Detect which cell encompasses the target text, then output its (X, Y) center coordinate. 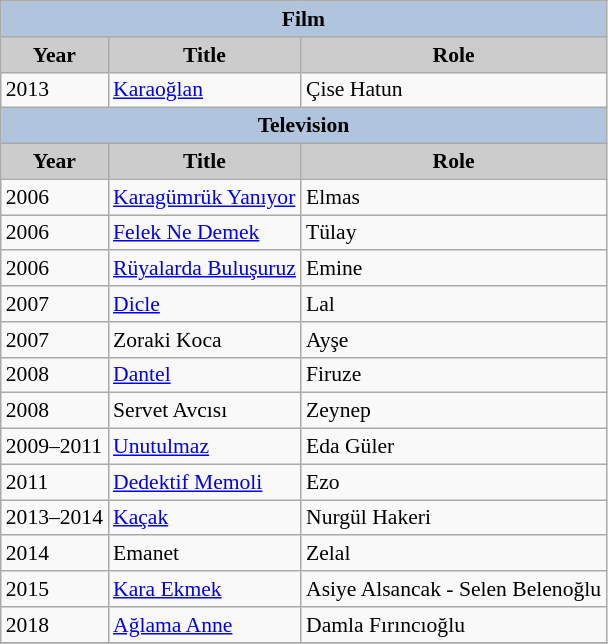
2014 (54, 554)
Zelal (454, 554)
2013–2014 (54, 518)
Zoraki Koca (204, 340)
2015 (54, 589)
Dedektif Memoli (204, 482)
Emanet (204, 554)
Emine (454, 269)
Karaoğlan (204, 90)
Kaçak (204, 518)
Film (304, 19)
Ezo (454, 482)
2011 (54, 482)
Ağlama Anne (204, 625)
2009–2011 (54, 447)
Nurgül Hakeri (454, 518)
Elmas (454, 197)
Dicle (204, 304)
Zeynep (454, 411)
Asiye Alsancak - Selen Belenoğlu (454, 589)
Tülay (454, 233)
Çise Hatun (454, 90)
Servet Avcısı (204, 411)
Eda Güler (454, 447)
Dantel (204, 375)
Felek Ne Demek (204, 233)
Kara Ekmek (204, 589)
Damla Fırıncıoğlu (454, 625)
Television (304, 126)
2013 (54, 90)
Firuze (454, 375)
2018 (54, 625)
Ayşe (454, 340)
Rüyalarda Buluşuruz (204, 269)
Unutulmaz (204, 447)
Lal (454, 304)
Karagümrük Yanıyor (204, 197)
